Output the [x, y] coordinate of the center of the cell containing the given text.  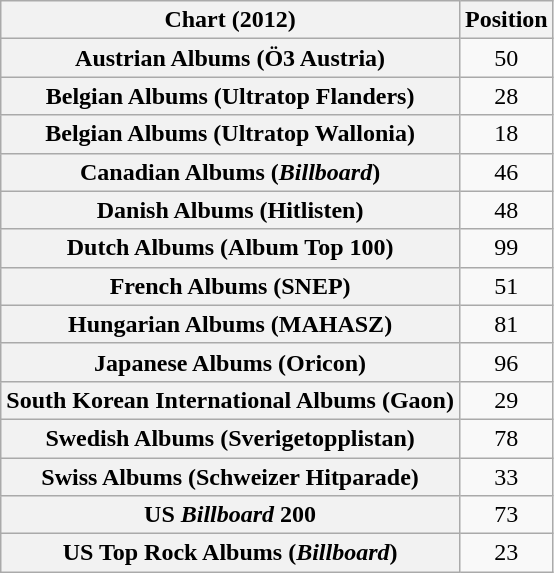
48 [506, 210]
Danish Albums (Hitlisten) [230, 210]
Austrian Albums (Ö3 Austria) [230, 58]
South Korean International Albums (Gaon) [230, 400]
99 [506, 248]
US Billboard 200 [230, 515]
Belgian Albums (Ultratop Wallonia) [230, 134]
Position [506, 20]
Dutch Albums (Album Top 100) [230, 248]
33 [506, 477]
Belgian Albums (Ultratop Flanders) [230, 96]
Hungarian Albums (MAHASZ) [230, 324]
46 [506, 172]
Japanese Albums (Oricon) [230, 362]
Swedish Albums (Sverigetopplistan) [230, 438]
Chart (2012) [230, 20]
Canadian Albums (Billboard) [230, 172]
96 [506, 362]
78 [506, 438]
51 [506, 286]
French Albums (SNEP) [230, 286]
81 [506, 324]
US Top Rock Albums (Billboard) [230, 553]
Swiss Albums (Schweizer Hitparade) [230, 477]
28 [506, 96]
73 [506, 515]
50 [506, 58]
18 [506, 134]
29 [506, 400]
23 [506, 553]
